Identify which cell holds the provided text, then report its (x, y) central coordinate. 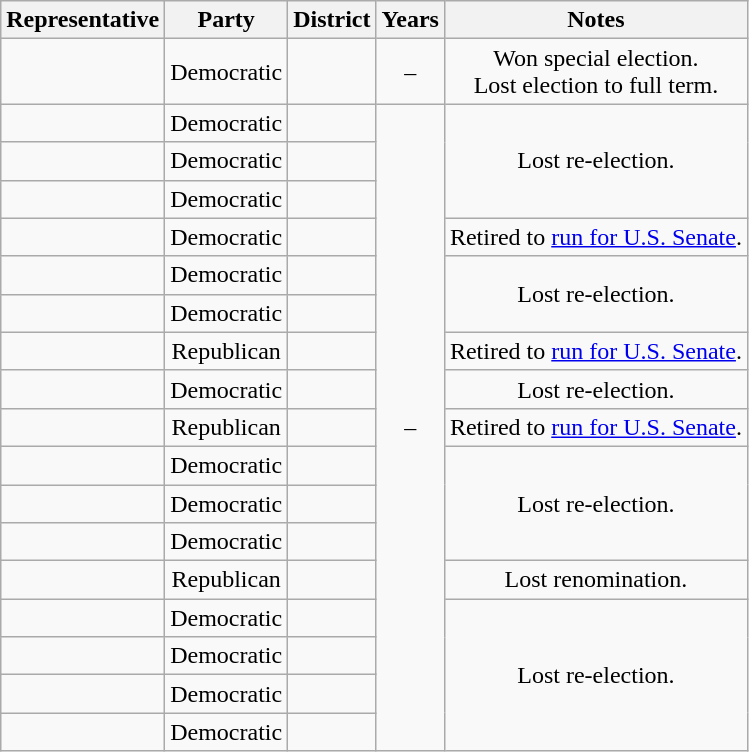
Notes (596, 20)
District (332, 20)
Years (410, 20)
Won special election.Lost election to full term. (596, 72)
Party (226, 20)
Representative (83, 20)
Lost renomination. (596, 580)
